Search for the cell housing the specified text and yield its [x, y] center coordinate. 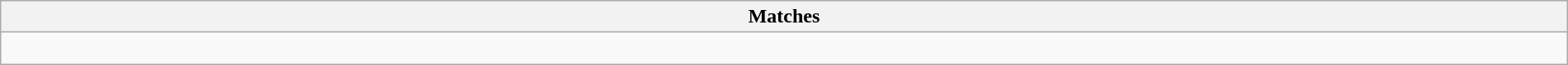
Matches [784, 17]
